For the text-containing cell, return its midpoint in [x, y] coordinate format. 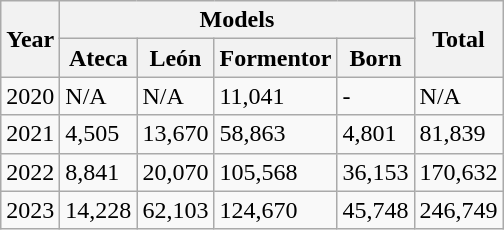
170,632 [458, 172]
2021 [30, 134]
45,748 [376, 210]
2022 [30, 172]
Born [376, 58]
36,153 [376, 172]
Models [237, 20]
Ateca [98, 58]
105,568 [276, 172]
14,228 [98, 210]
4,505 [98, 134]
Total [458, 39]
Formentor [276, 58]
2020 [30, 96]
8,841 [98, 172]
11,041 [276, 96]
León [176, 58]
20,070 [176, 172]
2023 [30, 210]
13,670 [176, 134]
81,839 [458, 134]
124,670 [276, 210]
- [376, 96]
4,801 [376, 134]
246,749 [458, 210]
62,103 [176, 210]
58,863 [276, 134]
Year [30, 39]
